For the text-containing cell, return its midpoint in (X, Y) coordinate format. 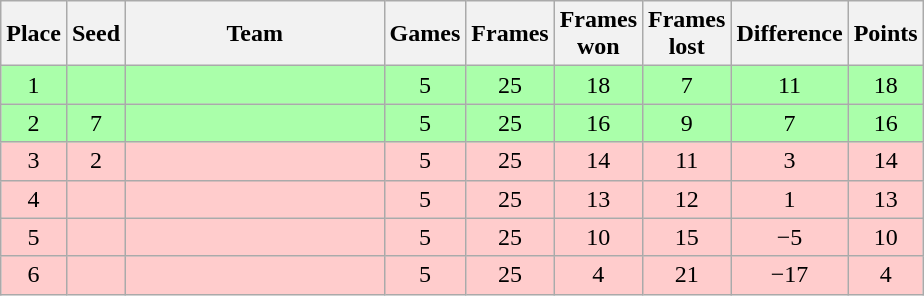
Frames won (598, 34)
−17 (790, 275)
9 (687, 123)
Team (256, 34)
15 (687, 237)
Games (425, 34)
Frames (510, 34)
Frames lost (687, 34)
−5 (790, 237)
Seed (96, 34)
21 (687, 275)
Points (886, 34)
Difference (790, 34)
Place (34, 34)
12 (687, 199)
6 (34, 275)
